Determine the (x, y) coordinate at the center of the cell enclosing the given text.  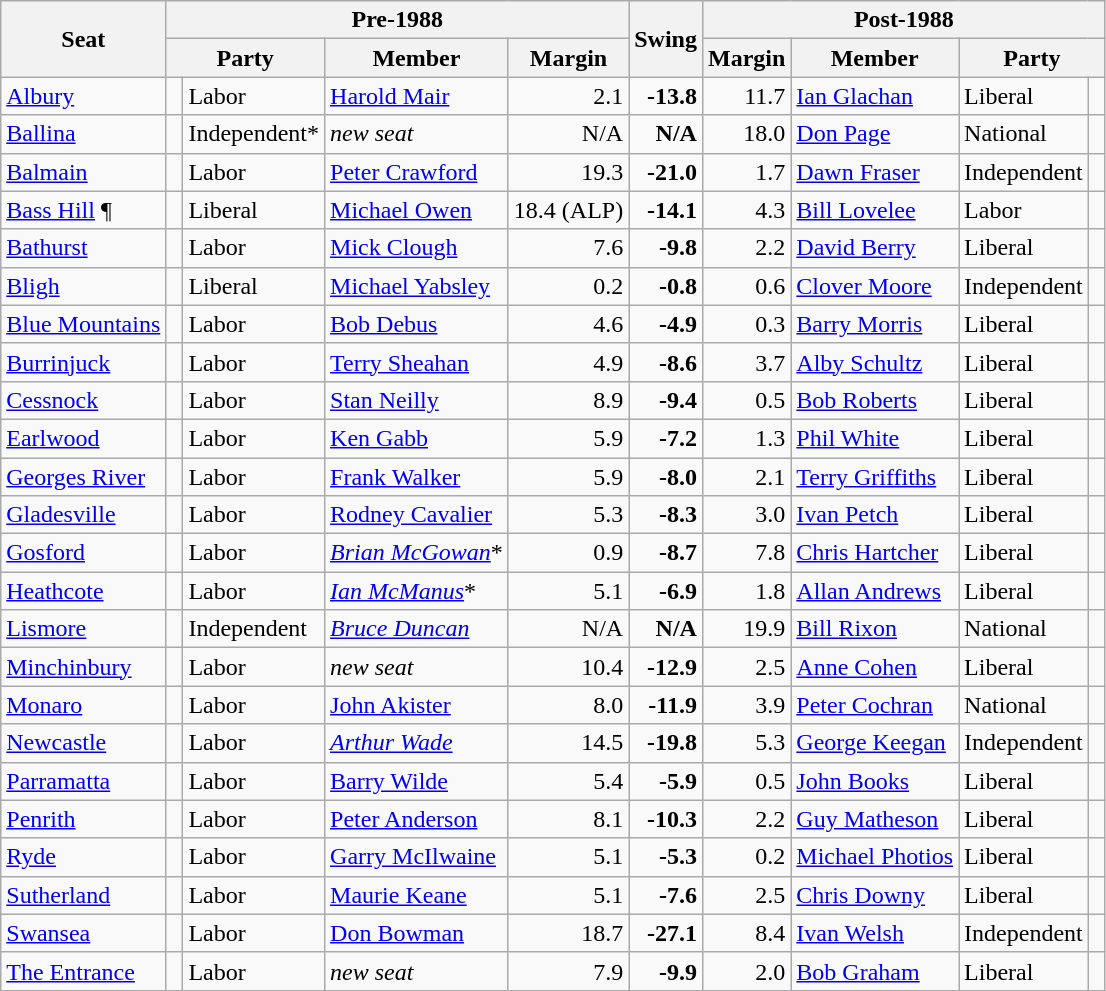
The Entrance (84, 971)
Bob Debus (417, 324)
Swing (666, 39)
Cessnock (84, 400)
8.4 (746, 933)
7.8 (746, 553)
Brian McGowan* (417, 553)
Ken Gabb (417, 438)
Bruce Duncan (417, 629)
14.5 (568, 743)
18.4 (ALP) (568, 210)
Clover Moore (875, 286)
Barry Wilde (417, 781)
Arthur Wade (417, 743)
7.6 (568, 248)
0.3 (746, 324)
Independent* (254, 134)
Albury (84, 96)
Chris Downy (875, 895)
Earlwood (84, 438)
Michael Owen (417, 210)
Alby Schultz (875, 362)
Peter Anderson (417, 819)
Bill Rixon (875, 629)
-10.3 (666, 819)
Penrith (84, 819)
-7.6 (666, 895)
Newcastle (84, 743)
19.3 (568, 172)
-14.1 (666, 210)
John Books (875, 781)
Gosford (84, 553)
8.1 (568, 819)
3.7 (746, 362)
Terry Sheahan (417, 362)
Pre-1988 (398, 20)
Heathcote (84, 591)
Ivan Petch (875, 515)
-4.9 (666, 324)
8.0 (568, 705)
Gladesville (84, 515)
5.4 (568, 781)
Phil White (875, 438)
Garry McIlwaine (417, 857)
Guy Matheson (875, 819)
Ballina (84, 134)
Michael Photios (875, 857)
Ivan Welsh (875, 933)
Bathurst (84, 248)
Peter Cochran (875, 705)
Swansea (84, 933)
18.7 (568, 933)
Bob Roberts (875, 400)
7.9 (568, 971)
-6.9 (666, 591)
Harold Mair (417, 96)
-12.9 (666, 667)
Chris Hartcher (875, 553)
Don Page (875, 134)
4.3 (746, 210)
Bob Graham (875, 971)
Ryde (84, 857)
George Keegan (875, 743)
-8.7 (666, 553)
-5.3 (666, 857)
0.9 (568, 553)
10.4 (568, 667)
-0.8 (666, 286)
11.7 (746, 96)
-8.3 (666, 515)
4.9 (568, 362)
Blue Mountains (84, 324)
Peter Crawford (417, 172)
John Akister (417, 705)
Don Bowman (417, 933)
Parramatta (84, 781)
-8.0 (666, 477)
-19.8 (666, 743)
Maurie Keane (417, 895)
Mick Clough (417, 248)
Balmain (84, 172)
Monaro (84, 705)
Minchinbury (84, 667)
Barry Morris (875, 324)
Post-1988 (904, 20)
David Berry (875, 248)
Allan Andrews (875, 591)
-5.9 (666, 781)
Bill Lovelee (875, 210)
18.0 (746, 134)
Ian Glachan (875, 96)
-13.8 (666, 96)
3.9 (746, 705)
3.0 (746, 515)
Lismore (84, 629)
Rodney Cavalier (417, 515)
Ian McManus* (417, 591)
-21.0 (666, 172)
-9.4 (666, 400)
4.6 (568, 324)
-27.1 (666, 933)
Bligh (84, 286)
8.9 (568, 400)
Frank Walker (417, 477)
1.7 (746, 172)
-7.2 (666, 438)
Stan Neilly (417, 400)
Anne Cohen (875, 667)
Burrinjuck (84, 362)
Sutherland (84, 895)
0.6 (746, 286)
1.3 (746, 438)
19.9 (746, 629)
2.0 (746, 971)
Georges River (84, 477)
Bass Hill ¶ (84, 210)
-9.9 (666, 971)
-8.6 (666, 362)
-11.9 (666, 705)
Seat (84, 39)
Michael Yabsley (417, 286)
1.8 (746, 591)
Dawn Fraser (875, 172)
Terry Griffiths (875, 477)
-9.8 (666, 248)
